Extract the [X, Y] coordinate from the center of the cell holding the provided text.  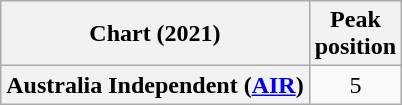
Australia Independent (AIR) [155, 85]
Peakposition [355, 34]
Chart (2021) [155, 34]
5 [355, 85]
